Locate the cell with the specified text and output its [X, Y] center coordinate. 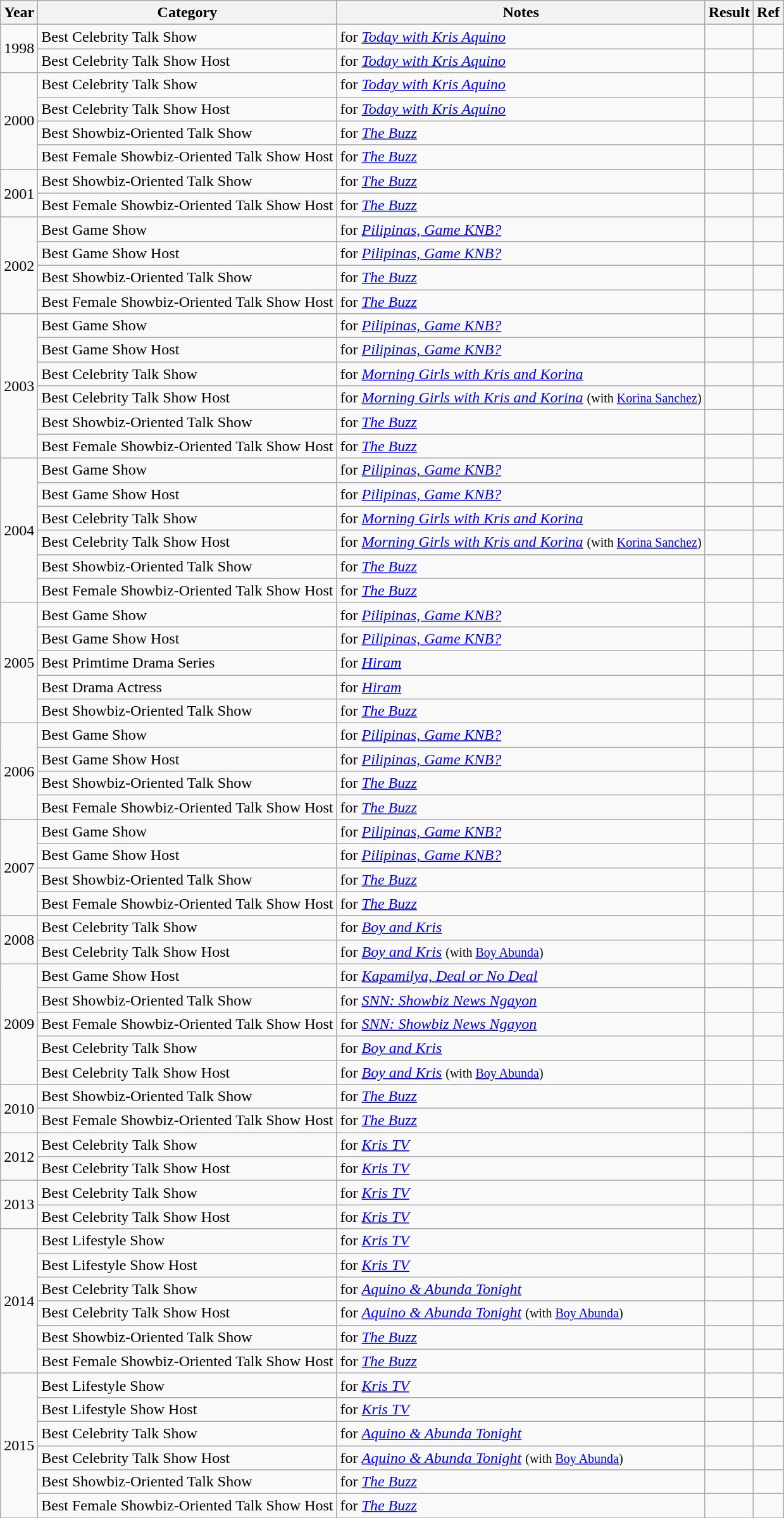
Category [187, 13]
2012 [19, 1157]
2002 [19, 265]
1998 [19, 49]
2013 [19, 1205]
2000 [19, 121]
2015 [19, 1445]
Best Primtime Drama Series [187, 663]
Notes [521, 13]
2006 [19, 771]
Year [19, 13]
2001 [19, 193]
for Kapamilya, Deal or No Deal [521, 976]
2014 [19, 1301]
2010 [19, 1109]
2007 [19, 868]
2005 [19, 663]
2008 [19, 940]
Result [729, 13]
Best Drama Actress [187, 687]
2004 [19, 530]
2009 [19, 1024]
Ref [768, 13]
2003 [19, 386]
